For the text-containing cell, return its midpoint in [X, Y] coordinate format. 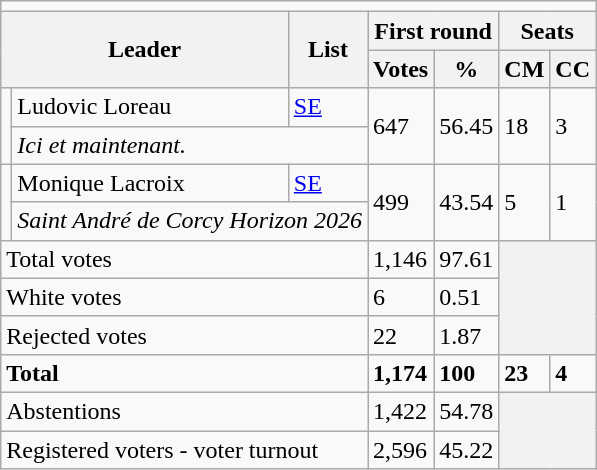
22 [401, 335]
1,174 [401, 373]
Saint André de Corcy Horizon 2026 [190, 221]
100 [466, 373]
97.61 [466, 259]
54.78 [466, 411]
1.87 [466, 335]
1 [573, 202]
First round [434, 31]
0.51 [466, 297]
43.54 [466, 202]
2,596 [401, 449]
499 [401, 202]
Total [184, 373]
5 [524, 202]
56.45 [466, 126]
CM [524, 69]
List [328, 50]
Leader [145, 50]
23 [524, 373]
White votes [184, 297]
Abstentions [184, 411]
Votes [401, 69]
3 [573, 126]
Ici et maintenant. [190, 145]
4 [573, 373]
Ludovic Loreau [150, 107]
Total votes [184, 259]
Seats [548, 31]
647 [401, 126]
Registered voters - voter turnout [184, 449]
% [466, 69]
CC [573, 69]
Monique Lacroix [150, 183]
45.22 [466, 449]
6 [401, 297]
Rejected votes [184, 335]
1,422 [401, 411]
1,146 [401, 259]
18 [524, 126]
